Return (X, Y) of the center of cell containing provided text 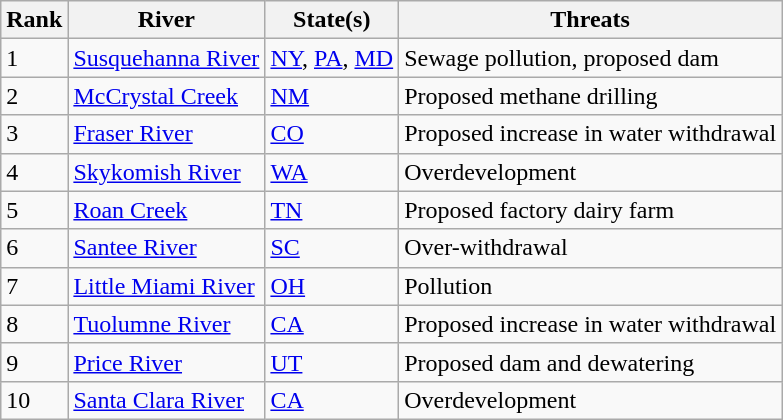
River (166, 20)
10 (34, 400)
Rank (34, 20)
Proposed factory dairy farm (590, 210)
TN (332, 210)
5 (34, 210)
UT (332, 362)
2 (34, 96)
Susquehanna River (166, 58)
McCrystal Creek (166, 96)
Proposed methane drilling (590, 96)
Tuolumne River (166, 324)
NM (332, 96)
9 (34, 362)
Little Miami River (166, 286)
Santee River (166, 248)
Price River (166, 362)
Over-withdrawal (590, 248)
CO (332, 134)
State(s) (332, 20)
Threats (590, 20)
7 (34, 286)
OH (332, 286)
Pollution (590, 286)
4 (34, 172)
WA (332, 172)
Roan Creek (166, 210)
NY, PA, MD (332, 58)
SC (332, 248)
1 (34, 58)
Skykomish River (166, 172)
3 (34, 134)
Santa Clara River (166, 400)
6 (34, 248)
Proposed dam and dewatering (590, 362)
Sewage pollution, proposed dam (590, 58)
8 (34, 324)
Fraser River (166, 134)
